Return the (X, Y) coordinate for the center point of the cell that contains the specified text.  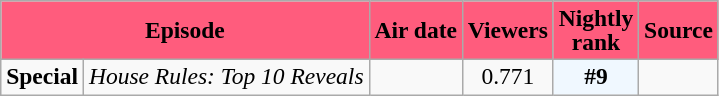
Nightlyrank (596, 30)
Source (679, 30)
Air date (416, 30)
Special (42, 76)
House Rules: Top 10 Reveals (226, 76)
#9 (596, 76)
0.771 (508, 76)
Episode (185, 30)
Viewers (508, 30)
